Scan for the cell matching the given text and deliver its [x, y] coordinate at center. 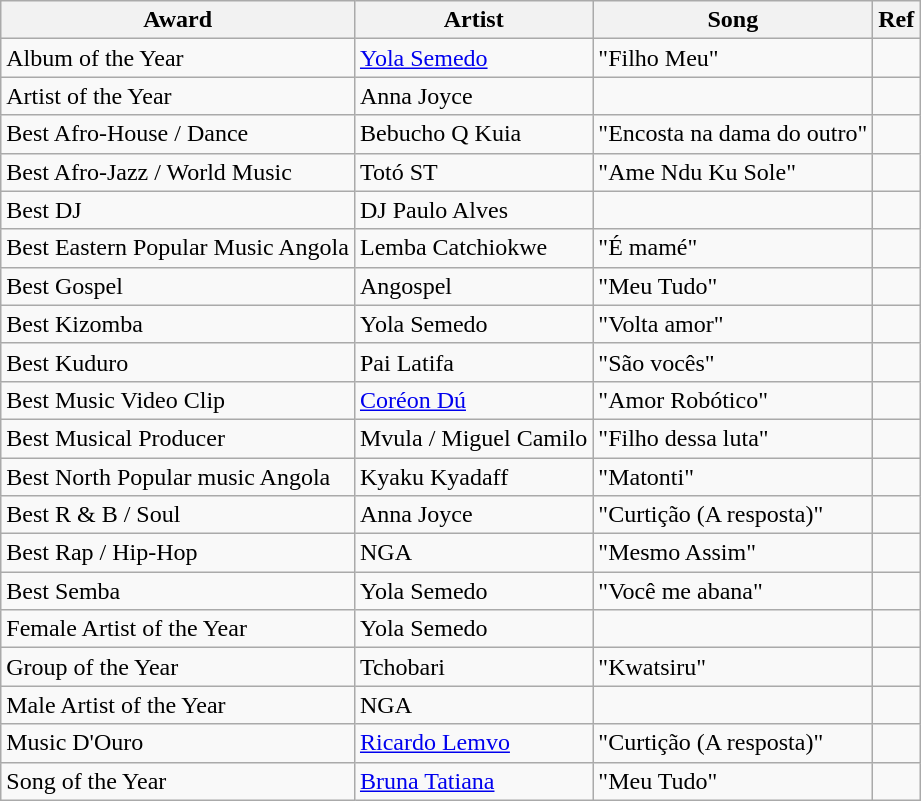
Kyaku Kyadaff [473, 477]
Album of the Year [178, 58]
Totó ST [473, 172]
Bruna Tatiana [473, 781]
Best Afro-Jazz / World Music [178, 172]
Best Musical Producer [178, 438]
"Filho dessa luta" [733, 438]
Lemba Catchiokwe [473, 248]
Best Eastern Popular Music Angola [178, 248]
Group of the Year [178, 667]
Tchobari [473, 667]
Music D'Ouro [178, 743]
"Filho Meu" [733, 58]
Best Kizomba [178, 324]
Award [178, 20]
Mvula / Miguel Camilo [473, 438]
Best DJ [178, 210]
"Matonti" [733, 477]
"Encosta na dama do outro" [733, 134]
Song [733, 20]
Male Artist of the Year [178, 705]
"É mamé" [733, 248]
Best R & B / Soul [178, 515]
Angospel [473, 286]
Coréon Dú [473, 400]
Artist of the Year [178, 96]
Best Semba [178, 591]
Bebucho Q Kuia [473, 134]
Ricardo Lemvo [473, 743]
"Volta amor" [733, 324]
Best Rap / Hip-Hop [178, 553]
Ref [896, 20]
Female Artist of the Year [178, 629]
Artist [473, 20]
Best North Popular music Angola [178, 477]
"São vocês" [733, 362]
"Você me abana" [733, 591]
Song of the Year [178, 781]
"Kwatsiru" [733, 667]
DJ Paulo Alves [473, 210]
Pai Latifa [473, 362]
"Mesmo Assim" [733, 553]
"Amor Robótico" [733, 400]
Best Music Video Clip [178, 400]
Best Kuduro [178, 362]
"Ame Ndu Ku Sole" [733, 172]
Best Gospel [178, 286]
Best Afro-House / Dance [178, 134]
